Pinpoint the cell where the given text exists, returning its (X, Y) midpoint coordinate. 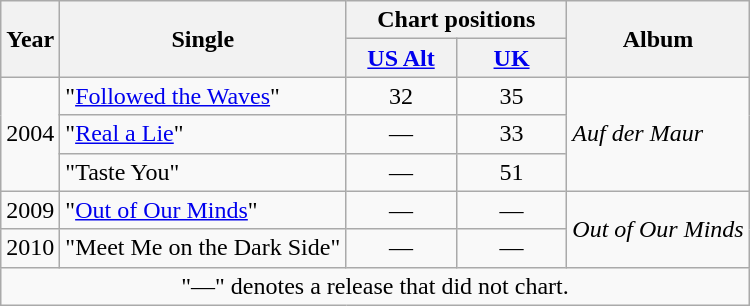
2004 (30, 134)
"Real a Lie" (203, 134)
2010 (30, 248)
Single (203, 39)
32 (402, 96)
UK (512, 58)
Year (30, 39)
"Meet Me on the Dark Side" (203, 248)
Chart positions (456, 20)
2009 (30, 210)
51 (512, 172)
"—" denotes a release that did not chart. (375, 286)
"Followed the Waves" (203, 96)
"Taste You" (203, 172)
"Out of Our Minds" (203, 210)
33 (512, 134)
35 (512, 96)
US Alt (402, 58)
Out of Our Minds (658, 229)
Album (658, 39)
Auf der Maur (658, 134)
